Find where the given text appears and provide that cell's center as [x, y] coordinate. 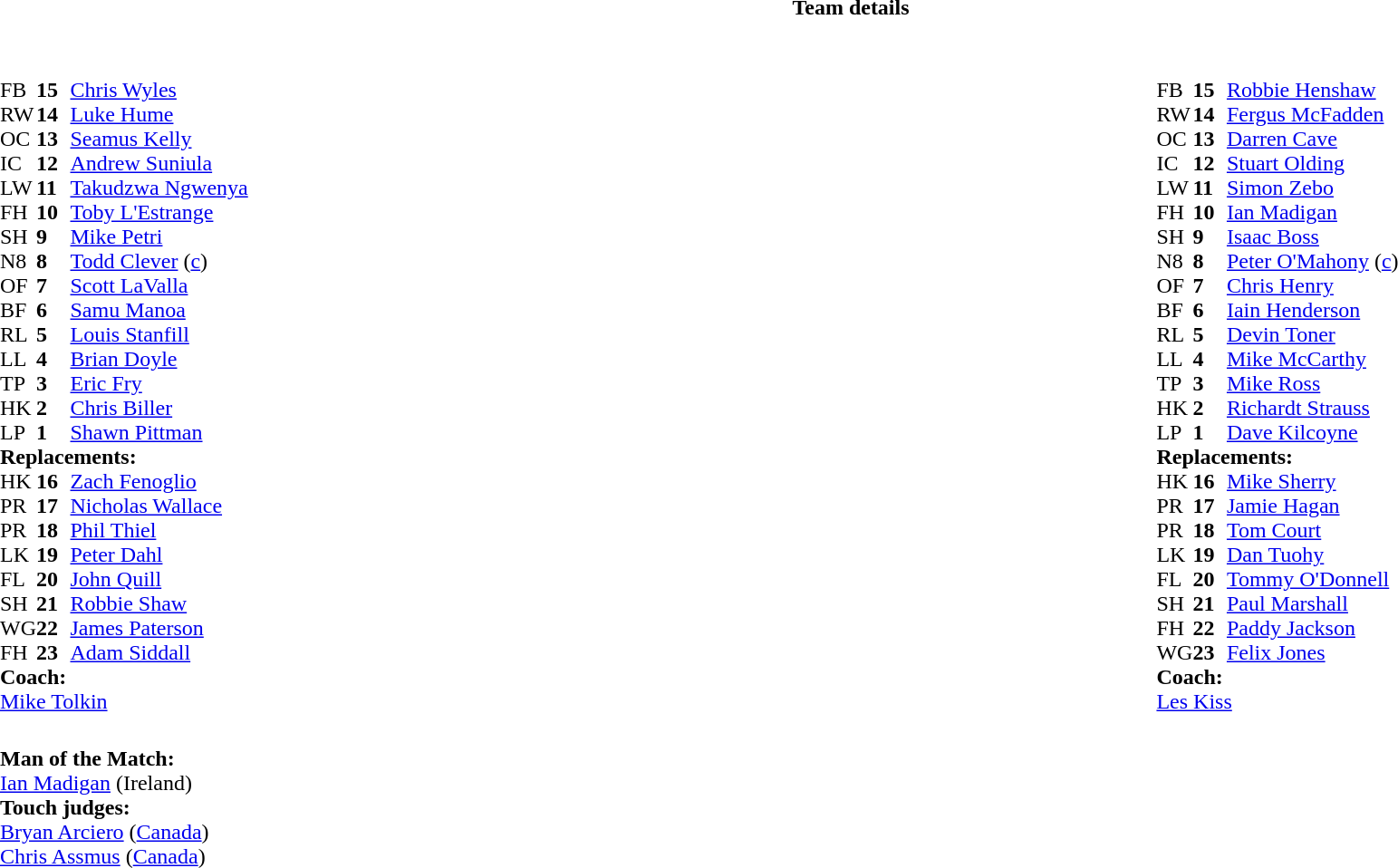
Chris Biller [159, 408]
Samu Manoa [159, 310]
Chris Wyles [159, 91]
Robbie Shaw [159, 603]
John Quill [159, 580]
Luke Hume [159, 114]
Scott LaValla [159, 286]
Mike Tolkin [124, 701]
Shawn Pittman [159, 433]
James Paterson [159, 629]
Eric Fry [159, 384]
Zach Fenoglio [159, 482]
Seamus Kelly [159, 140]
Todd Clever (c) [159, 261]
Louis Stanfill [159, 335]
Nicholas Wallace [159, 506]
Peter Dahl [159, 555]
Phil Thiel [159, 531]
Mike Petri [159, 237]
Andrew Suniula [159, 163]
Brian Doyle [159, 359]
Les Kiss [1277, 701]
Takudzwa Ngwenya [159, 188]
Toby L'Estrange [159, 212]
Adam Siddall [159, 652]
